For the text-containing cell, return its midpoint in [x, y] coordinate format. 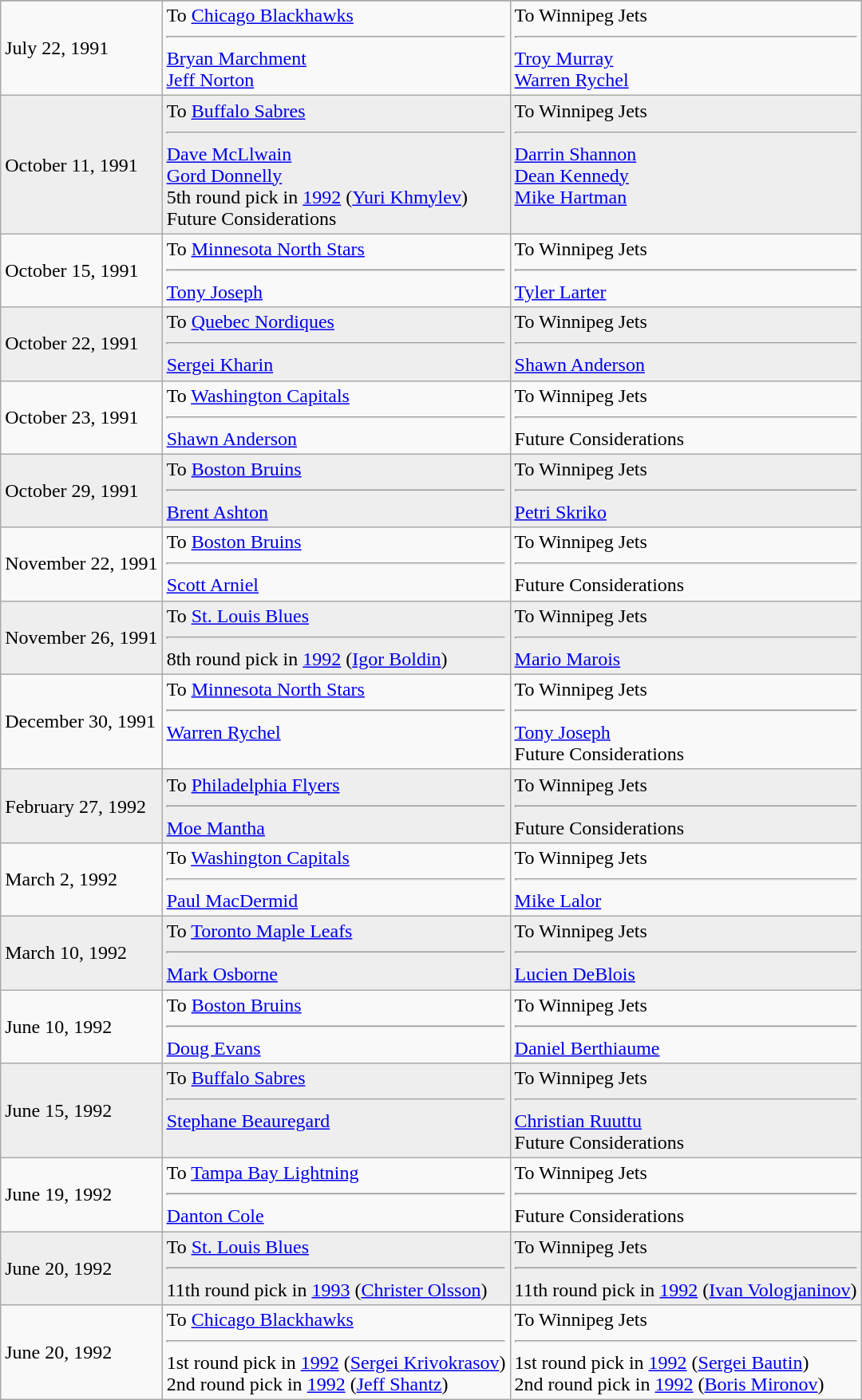
To Buffalo SabresStephane Beauregard [336, 1110]
To Winnipeg JetsTony Joseph Future Considerations [686, 721]
To Quebec NordiquesSergei Kharin [336, 344]
To St. Louis Blues11th round pick in 1993 (Christer Olsson) [336, 1268]
December 30, 1991 [81, 721]
To Chicago Blackhawks1st round pick in 1992 (Sergei Krivokrasov) 2nd round pick in 1992 (Jeff Shantz) [336, 1353]
To Boston BruinsDoug Evans [336, 1026]
To Winnipeg Jets11th round pick in 1992 (Ivan Vologjaninov) [686, 1268]
March 2, 1992 [81, 879]
To Winnipeg JetsTroy Murray Warren Rychel [686, 48]
To Winnipeg JetsTyler Larter [686, 270]
June 10, 1992 [81, 1026]
To Philadelphia FlyersMoe Mantha [336, 806]
November 22, 1991 [81, 564]
October 15, 1991 [81, 270]
To Winnipeg Jets1st round pick in 1992 (Sergei Bautin) 2nd round pick in 1992 (Boris Mironov) [686, 1353]
October 11, 1991 [81, 164]
To Tampa Bay LightningDanton Cole [336, 1195]
October 22, 1991 [81, 344]
To Washington CapitalsShawn Anderson [336, 417]
To Washington CapitalsPaul MacDermid [336, 879]
To Winnipeg JetsMario Marois [686, 637]
To Boston BruinsScott Arniel [336, 564]
To Winnipeg JetsDaniel Berthiaume [686, 1026]
June 15, 1992 [81, 1110]
To Winnipeg JetsMike Lalor [686, 879]
March 10, 1992 [81, 952]
To St. Louis Blues 8th round pick in 1992 (Igor Boldin) [336, 637]
To Winnipeg JetsChristian Ruuttu Future Considerations [686, 1110]
October 23, 1991 [81, 417]
To Winnipeg JetsShawn Anderson [686, 344]
February 27, 1992 [81, 806]
To Chicago BlackhawksBryan Marchment Jeff Norton [336, 48]
To Boston BruinsBrent Ashton [336, 491]
To Minnesota North StarsTony Joseph [336, 270]
To Winnipeg JetsLucien DeBlois [686, 952]
July 22, 1991 [81, 48]
October 29, 1991 [81, 491]
June 19, 1992 [81, 1195]
To Toronto Maple LeafsMark Osborne [336, 952]
To Buffalo SabresDave McLlwain Gord Donnelly 5th round pick in 1992 (Yuri Khmylev) Future Considerations [336, 164]
To Winnipeg JetsPetri Skriko [686, 491]
To Minnesota North StarsWarren Rychel [336, 721]
November 26, 1991 [81, 637]
To Winnipeg JetsDarrin Shannon Dean Kennedy Mike Hartman [686, 164]
